Output the [X, Y] coordinate of the center of the cell containing the given text.  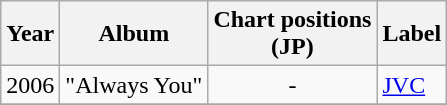
2006 [30, 85]
Album [134, 34]
Label [412, 34]
Chart positions(JP) [292, 34]
- [292, 85]
Year [30, 34]
JVC [412, 85]
"Always You" [134, 85]
